Identify which cell holds the provided text, then report its [X, Y] central coordinate. 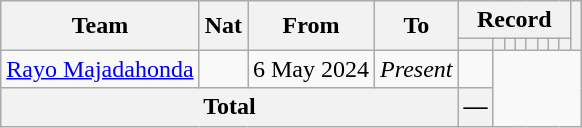
To [416, 26]
From [312, 26]
Record [514, 20]
— [476, 107]
6 May 2024 [312, 69]
Rayo Majadahonda [100, 69]
Nat [223, 26]
Present [416, 69]
Team [100, 26]
Total [230, 107]
